Pinpoint the cell where the given text exists, returning its [X, Y] midpoint coordinate. 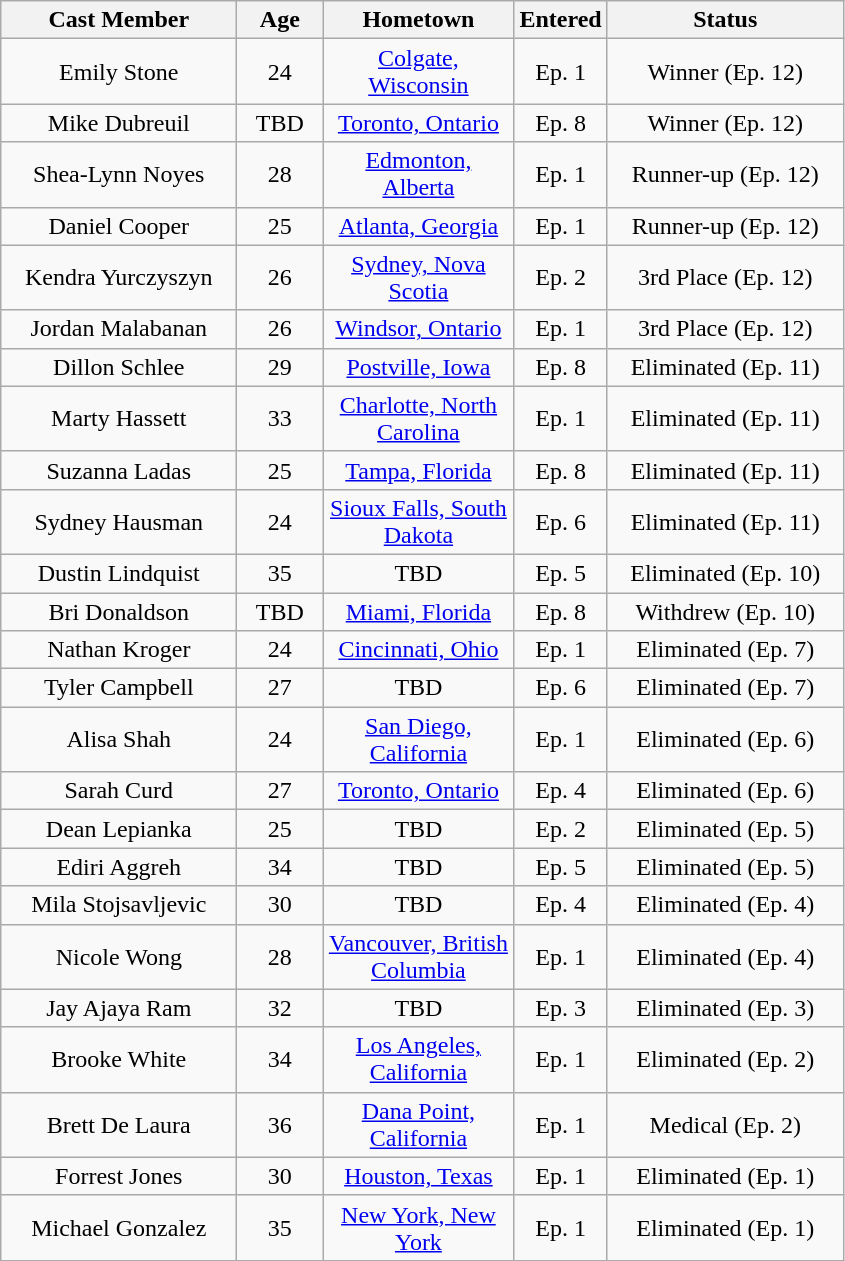
Kendra Yurczyszyn [119, 278]
Ediri Aggreh [119, 867]
Mike Dubreuil [119, 123]
Shea-Lynn Noyes [119, 174]
Cast Member [119, 20]
33 [280, 418]
Brett De Laura [119, 1124]
New York, New York [418, 1228]
Eliminated (Ep. 3) [725, 1008]
Miami, Florida [418, 611]
Jay Ajaya Ram [119, 1008]
Status [725, 20]
Entered [560, 20]
Ep. 3 [560, 1008]
Charlotte, North Carolina [418, 418]
Los Angeles, California [418, 1060]
Alisa Shah [119, 740]
Nicole Wong [119, 956]
Jordan Malabanan [119, 329]
32 [280, 1008]
Medical (Ep. 2) [725, 1124]
Nathan Kroger [119, 650]
Age [280, 20]
Brooke White [119, 1060]
Withdrew (Ep. 10) [725, 611]
36 [280, 1124]
Tampa, Florida [418, 470]
Daniel Cooper [119, 226]
Sarah Curd [119, 791]
Eliminated (Ep. 10) [725, 573]
Sydney Hausman [119, 522]
Cincinnati, Ohio [418, 650]
Vancouver, British Columbia [418, 956]
Atlanta, Georgia [418, 226]
Dean Lepianka [119, 829]
Postville, Iowa [418, 367]
Edmonton, Alberta [418, 174]
Sioux Falls, South Dakota [418, 522]
Tyler Campbell [119, 688]
Suzanna Ladas [119, 470]
Marty Hassett [119, 418]
Emily Stone [119, 72]
San Diego, California [418, 740]
Dustin Lindquist [119, 573]
Forrest Jones [119, 1176]
29 [280, 367]
Dana Point, California [418, 1124]
Houston, Texas [418, 1176]
Hometown [418, 20]
Mila Stojsavljevic [119, 905]
Michael Gonzalez [119, 1228]
Windsor, Ontario [418, 329]
Colgate, Wisconsin [418, 72]
Bri Donaldson [119, 611]
Sydney, Nova Scotia [418, 278]
Dillon Schlee [119, 367]
Eliminated (Ep. 2) [725, 1060]
